Capture the cell that displays the provided text and extract its (X, Y) central coordinate. 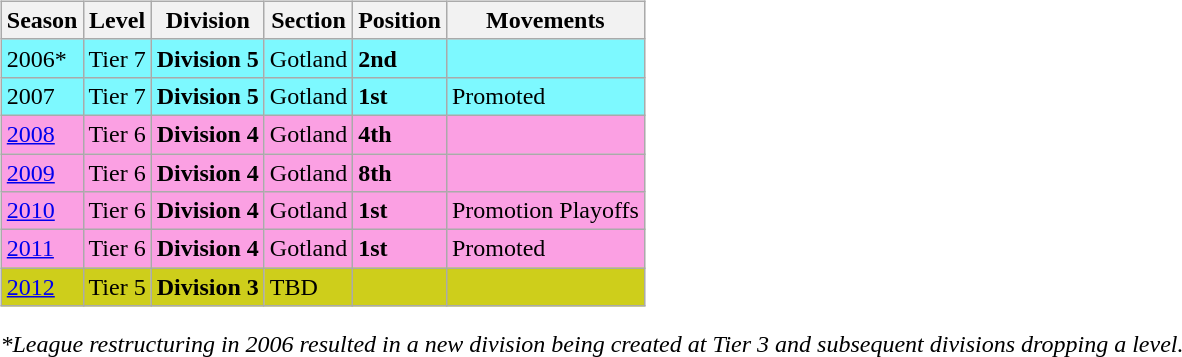
Level (117, 20)
TBD (308, 287)
2008 (42, 134)
Tier 5 (117, 287)
2006* (42, 58)
Position (400, 20)
Movements (545, 20)
2010 (42, 211)
2nd (400, 58)
2012 (42, 287)
Division 3 (208, 287)
Section (308, 20)
8th (400, 173)
2011 (42, 249)
2009 (42, 173)
Division (208, 20)
4th (400, 134)
2007 (42, 96)
Season (42, 20)
Promotion Playoffs (545, 211)
